Return (X, Y) of the center of cell containing provided text 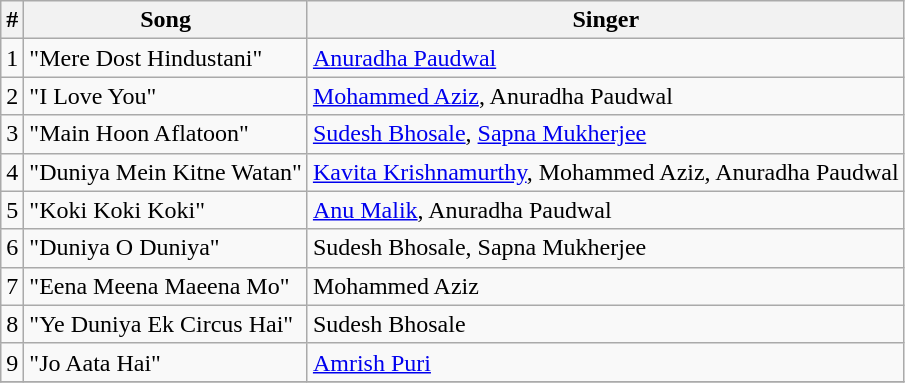
"Main Hoon Aflatoon" (166, 134)
2 (12, 96)
6 (12, 248)
Song (166, 20)
1 (12, 58)
"Mere Dost Hindustani" (166, 58)
"Ye Duniya Ek Circus Hai" (166, 324)
Anuradha Paudwal (606, 58)
5 (12, 210)
"Koki Koki Koki" (166, 210)
Kavita Krishnamurthy, Mohammed Aziz, Anuradha Paudwal (606, 172)
8 (12, 324)
4 (12, 172)
Singer (606, 20)
Sudesh Bhosale (606, 324)
7 (12, 286)
"Duniya Mein Kitne Watan" (166, 172)
"Eena Meena Maeena Mo" (166, 286)
Amrish Puri (606, 362)
"I Love You" (166, 96)
Mohammed Aziz (606, 286)
"Jo Aata Hai" (166, 362)
# (12, 20)
Anu Malik, Anuradha Paudwal (606, 210)
9 (12, 362)
3 (12, 134)
Mohammed Aziz, Anuradha Paudwal (606, 96)
"Duniya O Duniya" (166, 248)
